Search for the cell housing the specified text and yield its [x, y] center coordinate. 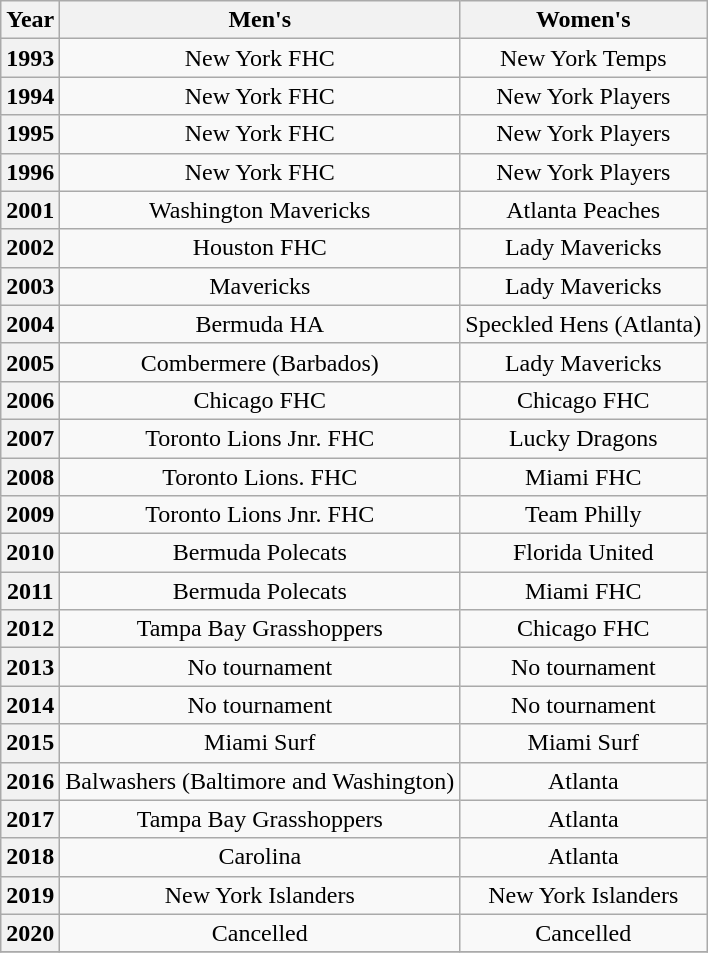
Carolina [260, 857]
1993 [30, 58]
New York Temps [584, 58]
2002 [30, 248]
2012 [30, 629]
2016 [30, 781]
Washington Mavericks [260, 210]
2003 [30, 286]
2014 [30, 705]
Mavericks [260, 286]
2005 [30, 362]
Women's [584, 20]
1995 [30, 134]
Florida United [584, 553]
2009 [30, 515]
Lucky Dragons [584, 438]
Combermere (Barbados) [260, 362]
2011 [30, 591]
Team Philly [584, 515]
Atlanta Peaches [584, 210]
2010 [30, 553]
2008 [30, 477]
Bermuda HA [260, 324]
2015 [30, 743]
2020 [30, 933]
1994 [30, 96]
2017 [30, 819]
2004 [30, 324]
Balwashers (Baltimore and Washington) [260, 781]
2006 [30, 400]
Men's [260, 20]
2018 [30, 857]
2019 [30, 895]
Speckled Hens (Atlanta) [584, 324]
2007 [30, 438]
Toronto Lions. FHC [260, 477]
Houston FHC [260, 248]
2013 [30, 667]
2001 [30, 210]
Year [30, 20]
1996 [30, 172]
